Search for the cell housing the specified text and yield its (x, y) center coordinate. 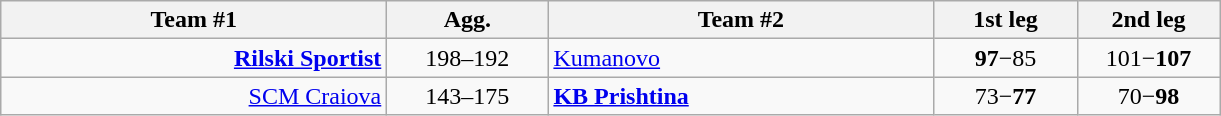
1st leg (1006, 20)
73−77 (1006, 96)
97−85 (1006, 58)
Kumanovo (741, 58)
198–192 (468, 58)
Team #2 (741, 20)
143–175 (468, 96)
KB Prishtina (741, 96)
SCM Craiova (194, 96)
Rilski Sportist (194, 58)
Agg. (468, 20)
Team #1 (194, 20)
101−107 (1148, 58)
70−98 (1148, 96)
2nd leg (1148, 20)
